Output the (x, y) coordinate of the center of the cell containing the given text.  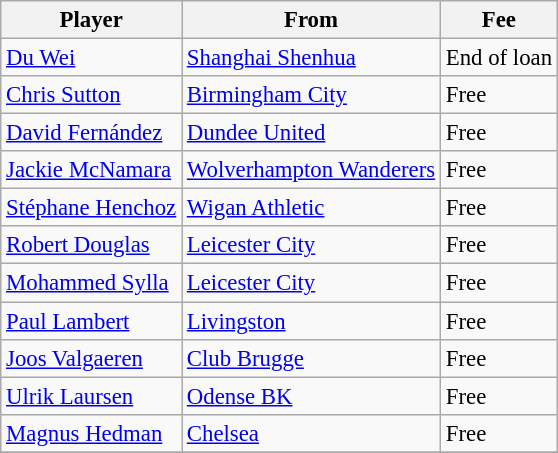
Birmingham City (312, 95)
Shanghai Shenhua (312, 58)
Odense BK (312, 396)
Player (92, 20)
Mohammed Sylla (92, 283)
Dundee United (312, 133)
David Fernández (92, 133)
Livingston (312, 321)
Stéphane Henchoz (92, 208)
Chelsea (312, 433)
Fee (498, 20)
End of loan (498, 58)
Ulrik Laursen (92, 396)
Wigan Athletic (312, 208)
Club Brugge (312, 358)
Robert Douglas (92, 245)
Chris Sutton (92, 95)
Paul Lambert (92, 321)
From (312, 20)
Wolverhampton Wanderers (312, 170)
Magnus Hedman (92, 433)
Joos Valgaeren (92, 358)
Jackie McNamara (92, 170)
Du Wei (92, 58)
